For the text-containing cell, return its midpoint in (x, y) coordinate format. 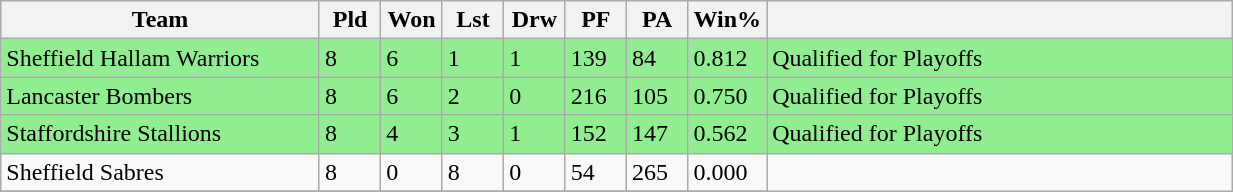
Lst (472, 20)
Sheffield Hallam Warriors (160, 58)
PA (658, 20)
Staffordshire Stallions (160, 134)
Won (412, 20)
0.750 (728, 96)
139 (596, 58)
0.812 (728, 58)
0.562 (728, 134)
4 (412, 134)
2 (472, 96)
147 (658, 134)
Sheffield Sabres (160, 172)
Team (160, 20)
3 (472, 134)
152 (596, 134)
105 (658, 96)
Win% (728, 20)
84 (658, 58)
0.000 (728, 172)
265 (658, 172)
Lancaster Bombers (160, 96)
Pld (350, 20)
PF (596, 20)
216 (596, 96)
Drw (534, 20)
54 (596, 172)
